Determine the (x, y) coordinate at the center of the cell enclosing the given text.  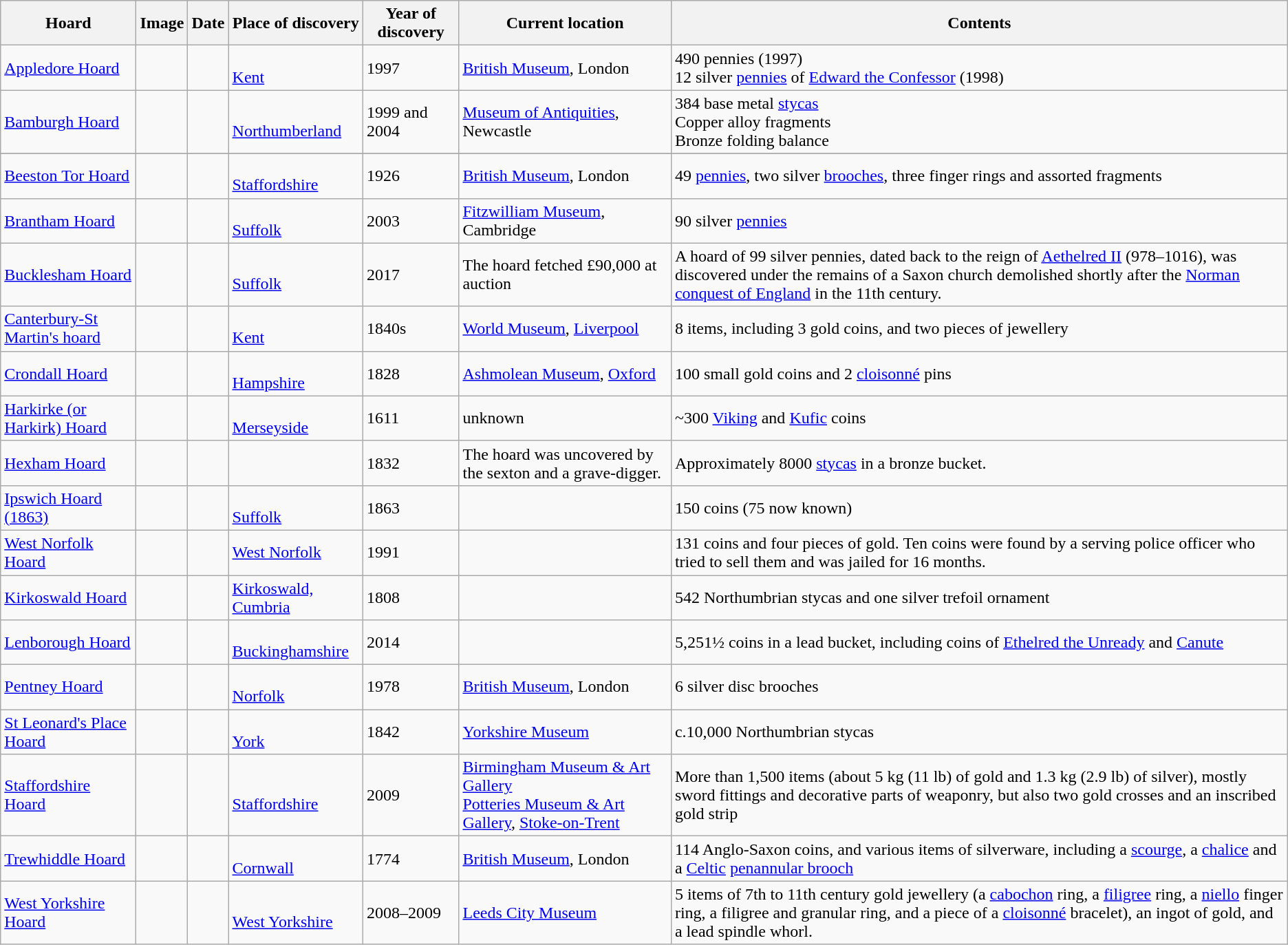
Bucklesham Hoard (69, 275)
1808 (410, 597)
1999 and 2004 (410, 122)
8 items, including 3 gold coins, and two pieces of jewellery (979, 329)
St Leonard's Place Hoard (69, 732)
Northumberland (296, 122)
5,251½ coins in a lead bucket, including coins of Ethelred the Unready and Canute (979, 643)
150 coins (75 now known) (979, 508)
Birmingham Museum & Art GalleryPotteries Museum & Art Gallery, Stoke-on-Trent (565, 796)
100 small gold coins and 2 cloisonné pins (979, 373)
Norfolk (296, 687)
Current location (565, 23)
6 silver disc brooches (979, 687)
1978 (410, 687)
1611 (410, 418)
Year of discovery (410, 23)
Kirkoswald Hoard (69, 597)
West Yorkshire (296, 913)
1997 (410, 67)
Beeston Tor Hoard (69, 176)
1828 (410, 373)
1926 (410, 176)
West Norfolk (296, 552)
1832 (410, 463)
114 Anglo-Saxon coins, and various items of silverware, including a scourge, a chalice and a Celtic penannular brooch (979, 859)
Cornwall (296, 859)
Ipswich Hoard (1863) (69, 508)
Kirkoswald, Cumbria (296, 597)
Canterbury-St Martin's hoard (69, 329)
York (296, 732)
542 Northumbrian stycas and one silver trefoil ornament (979, 597)
Brantham Hoard (69, 220)
Contents (979, 23)
Leeds City Museum (565, 913)
Hexham Hoard (69, 463)
c.10,000 Northumbrian stycas (979, 732)
Crondall Hoard (69, 373)
1774 (410, 859)
Hoard (69, 23)
2008–2009 (410, 913)
Merseyside (296, 418)
Harkirke (or Harkirk) Hoard (69, 418)
West Norfolk Hoard (69, 552)
2014 (410, 643)
Pentney Hoard (69, 687)
384 base metal stycasCopper alloy fragmentsBronze folding balance (979, 122)
Hampshire (296, 373)
Place of discovery (296, 23)
1842 (410, 732)
Bamburgh Hoard (69, 122)
1991 (410, 552)
The hoard fetched £90,000 at auction (565, 275)
90 silver pennies (979, 220)
Buckinghamshire (296, 643)
131 coins and four pieces of gold. Ten coins were found by a serving police officer who tried to sell them and was jailed for 16 months. (979, 552)
49 pennies, two silver brooches, three finger rings and assorted fragments (979, 176)
Trewhiddle Hoard (69, 859)
Yorkshire Museum (565, 732)
Fitzwilliam Museum, Cambridge (565, 220)
Approximately 8000 stycas in a bronze bucket. (979, 463)
Ashmolean Museum, Oxford (565, 373)
2009 (410, 796)
Appledore Hoard (69, 67)
1863 (410, 508)
Lenborough Hoard (69, 643)
2003 (410, 220)
Museum of Antiquities, Newcastle (565, 122)
unknown (565, 418)
World Museum, Liverpool (565, 329)
1840s (410, 329)
2017 (410, 275)
The hoard was uncovered by the sexton and a grave-digger. (565, 463)
490 pennies (1997)12 silver pennies of Edward the Confessor (1998) (979, 67)
Image (162, 23)
Staffordshire Hoard (69, 796)
West Yorkshire Hoard (69, 913)
Date (208, 23)
~300 Viking and Kufic coins (979, 418)
